Detect which cell encompasses the target text, then output its (x, y) center coordinate. 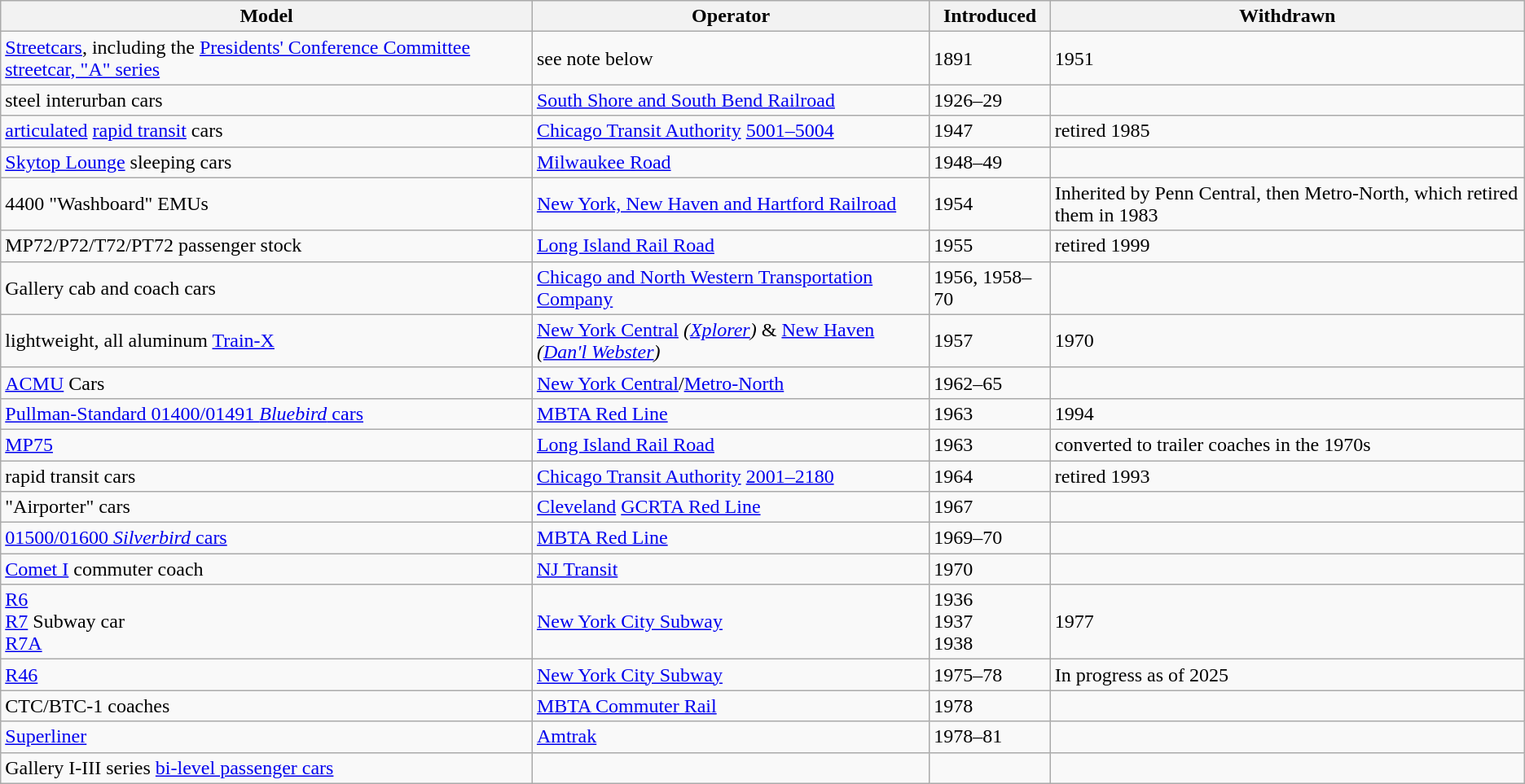
retired 1985 (1287, 131)
1994 (1287, 414)
retired 1999 (1287, 246)
Gallery I-III series bi-level passenger cars (267, 768)
Comet I commuter coach (267, 569)
CTC/BTC-1 coaches (267, 706)
Operator (730, 16)
Pullman-Standard 01400/01491 Bluebird cars (267, 414)
1964 (990, 476)
Superliner (267, 737)
1955 (990, 246)
New York, New Haven and Hartford Railroad (730, 204)
1947 (990, 131)
Skytop Lounge sleeping cars (267, 162)
Chicago and North Western Transportation Company (730, 288)
Cleveland GCRTA Red Line (730, 507)
retired 1993 (1287, 476)
converted to trailer coaches in the 1970s (1287, 445)
MP72/P72/T72/PT72 passenger stock (267, 246)
ACMU Cars (267, 383)
1957 (990, 340)
1969–70 (990, 538)
1926–29 (990, 100)
steel interurban cars (267, 100)
1891 (990, 59)
Chicago Transit Authority 5001–5004 (730, 131)
Amtrak (730, 737)
4400 "Washboard" EMUs (267, 204)
01500/01600 Silverbird cars (267, 538)
Gallery cab and coach cars (267, 288)
NJ Transit (730, 569)
New York Central/Metro-North (730, 383)
Withdrawn (1287, 16)
Milwaukee Road (730, 162)
1951 (1287, 59)
1967 (990, 507)
1978–81 (990, 737)
"Airporter" cars (267, 507)
Chicago Transit Authority 2001–2180 (730, 476)
Streetcars, including the Presidents' Conference Committee streetcar, "A" series (267, 59)
1962–65 (990, 383)
rapid transit cars (267, 476)
1954 (990, 204)
193619371938 (990, 622)
R46 (267, 675)
1977 (1287, 622)
see note below (730, 59)
Introduced (990, 16)
1956, 1958–70 (990, 288)
In progress as of 2025 (1287, 675)
lightweight, all aluminum Train-X (267, 340)
Model (267, 16)
1978 (990, 706)
South Shore and South Bend Railroad (730, 100)
MBTA Commuter Rail (730, 706)
1948–49 (990, 162)
New York Central (Xplorer) & New Haven (Dan'l Webster) (730, 340)
articulated rapid transit cars (267, 131)
R6R7 Subway carR7A (267, 622)
Inherited by Penn Central, then Metro-North, which retired them in 1983 (1287, 204)
1975–78 (990, 675)
MP75 (267, 445)
